Determine the [X, Y] coordinate at the center of the cell enclosing the given text.  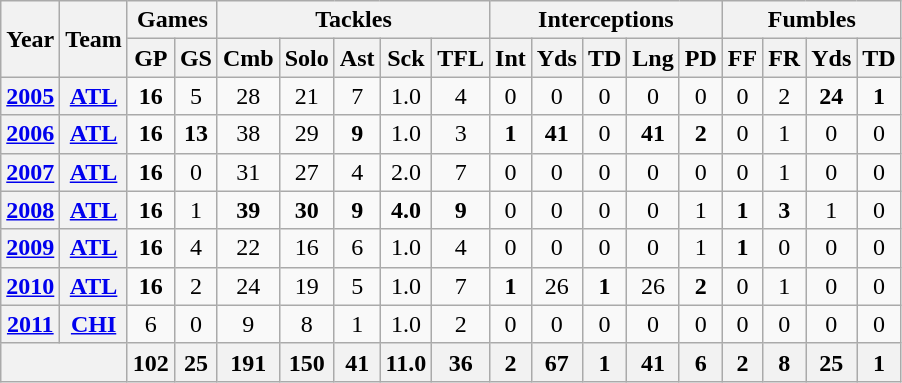
Solo [306, 58]
150 [306, 362]
Tackles [353, 20]
Year [30, 39]
Fumbles [812, 20]
2006 [30, 134]
GS [196, 58]
39 [248, 210]
38 [248, 134]
2005 [30, 96]
29 [306, 134]
13 [196, 134]
Lng [653, 58]
Team [94, 39]
Sck [406, 58]
2.0 [406, 172]
11.0 [406, 362]
2011 [30, 324]
67 [556, 362]
CHI [94, 324]
GP [150, 58]
Int [511, 58]
2007 [30, 172]
Games [172, 20]
Cmb [248, 58]
TFL [461, 58]
28 [248, 96]
21 [306, 96]
FR [784, 58]
2010 [30, 286]
Ast [357, 58]
22 [248, 248]
31 [248, 172]
FF [742, 58]
102 [150, 362]
27 [306, 172]
19 [306, 286]
4.0 [406, 210]
PD [700, 58]
36 [461, 362]
30 [306, 210]
2009 [30, 248]
Interceptions [606, 20]
2008 [30, 210]
191 [248, 362]
